Scan for the cell matching the given text and deliver its [X, Y] coordinate at center. 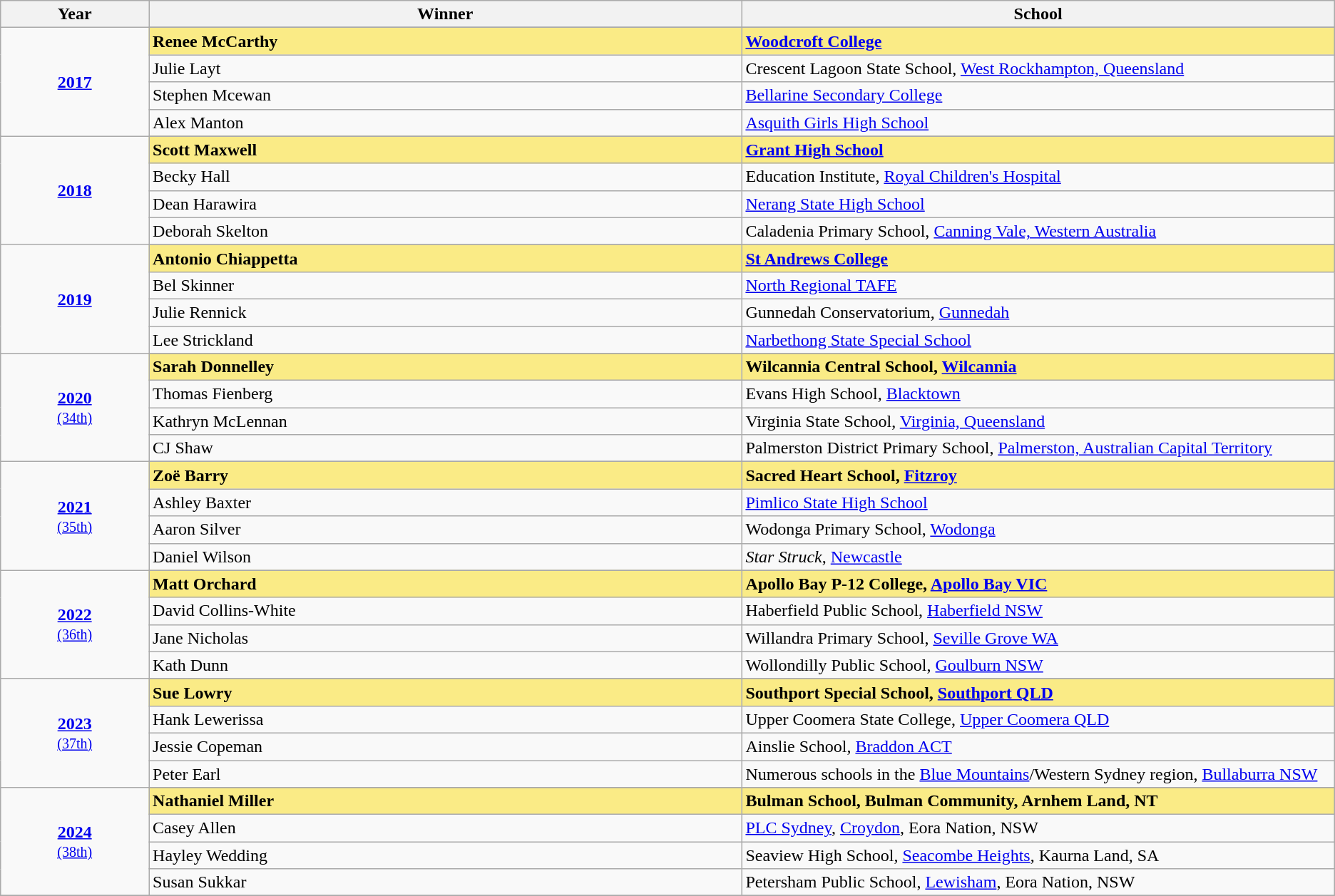
Wodonga Primary School, Wodonga [1038, 530]
Wollondilly Public School, Goulburn NSW [1038, 665]
Virginia State School, Virginia, Queensland [1038, 421]
Daniel Wilson [445, 557]
Education Institute, Royal Children's Hospital [1038, 177]
2020(34th) [75, 408]
Deborah Skelton [445, 231]
Evans High School, Blacktown [1038, 394]
Woodcroft College [1038, 41]
Star Struck, Newcastle [1038, 557]
Apollo Bay P-12 College, Apollo Bay VIC [1038, 584]
Crescent Lagoon State School, West Rockhampton, Queensland [1038, 68]
Bulman School, Bulman Community, Arnhem Land, NT [1038, 801]
Ashley Baxter [445, 503]
Susan Sukkar [445, 882]
Numerous schools in the Blue Mountains/Western Sydney region, Bullaburra NSW [1038, 773]
2022(36th) [75, 624]
Pimlico State High School [1038, 503]
St Andrews College [1038, 258]
2023(37th) [75, 733]
Becky Hall [445, 177]
2019 [75, 299]
Narbethong State Special School [1038, 340]
Stephen Mcewan [445, 96]
Year [75, 14]
Jane Nicholas [445, 638]
Thomas Fienberg [445, 394]
North Regional TAFE [1038, 285]
Nathaniel Miller [445, 801]
Seaview High School, Seacombe Heights, Kaurna Land, SA [1038, 855]
2021(35th) [75, 516]
Palmerston District Primary School, Palmerston, Australian Capital Territory [1038, 448]
Julie Layt [445, 68]
Zoë Barry [445, 475]
Jessie Copeman [445, 746]
Peter Earl [445, 773]
Kath Dunn [445, 665]
Willandra Primary School, Seville Grove WA [1038, 638]
Winner [445, 14]
Southport Special School, Southport QLD [1038, 692]
PLC Sydney, Croydon, Eora Nation, NSW [1038, 828]
Antonio Chiappetta [445, 258]
Alex Manton [445, 123]
Upper Coomera State College, Upper Coomera QLD [1038, 719]
Asquith Girls High School [1038, 123]
Grant High School [1038, 150]
Nerang State High School [1038, 204]
2024(38th) [75, 842]
David Collins-White [445, 611]
School [1038, 14]
Sarah Donnelley [445, 367]
Sue Lowry [445, 692]
Wilcannia Central School, Wilcannia [1038, 367]
Dean Harawira [445, 204]
2017 [75, 82]
CJ Shaw [445, 448]
Kathryn McLennan [445, 421]
Petersham Public School, Lewisham, Eora Nation, NSW [1038, 882]
Hayley Wedding [445, 855]
Julie Rennick [445, 312]
Aaron Silver [445, 530]
Renee McCarthy [445, 41]
Scott Maxwell [445, 150]
Gunnedah Conservatorium, Gunnedah [1038, 312]
Hank Lewerissa [445, 719]
Sacred Heart School, Fitzroy [1038, 475]
Caladenia Primary School, Canning Vale, Western Australia [1038, 231]
Lee Strickland [445, 340]
Bel Skinner [445, 285]
Matt Orchard [445, 584]
Haberfield Public School, Haberfield NSW [1038, 611]
2018 [75, 190]
Bellarine Secondary College [1038, 96]
Casey Allen [445, 828]
Ainslie School, Braddon ACT [1038, 746]
